Determine the [x, y] coordinate at the center of the cell enclosing the given text.  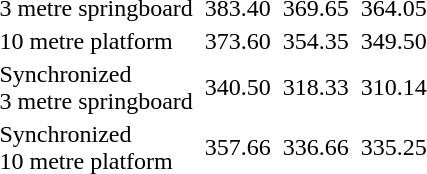
354.35 [316, 41]
340.50 [238, 88]
318.33 [316, 88]
373.60 [238, 41]
